Capture the cell that displays the provided text and extract its [x, y] central coordinate. 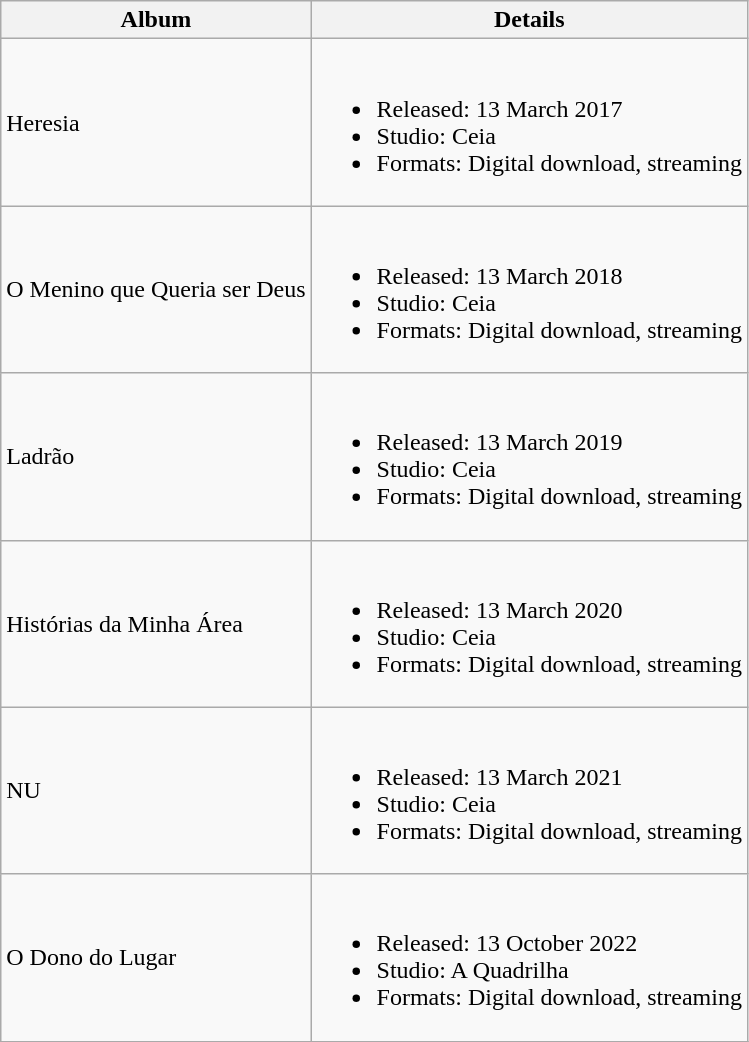
Released: 13 March 2021Studio: CeiaFormats: Digital download, streaming [529, 790]
O Dono do Lugar [156, 958]
Released: 13 March 2019Studio: CeiaFormats: Digital download, streaming [529, 456]
Released: 13 October 2022Studio: A QuadrilhaFormats: Digital download, streaming [529, 958]
Heresia [156, 122]
NU [156, 790]
Album [156, 20]
Details [529, 20]
Histórias da Minha Área [156, 624]
Released: 13 March 2018Studio: CeiaFormats: Digital download, streaming [529, 290]
Ladrão [156, 456]
Released: 13 March 2020Studio: CeiaFormats: Digital download, streaming [529, 624]
O Menino que Queria ser Deus [156, 290]
Released: 13 March 2017Studio: CeiaFormats: Digital download, streaming [529, 122]
